Output the (x, y) coordinate of the center of the cell containing the given text.  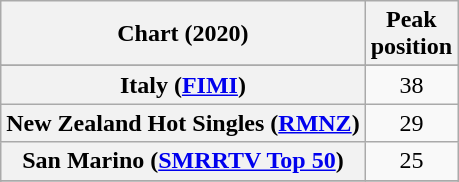
Italy (FIMI) (183, 85)
Peakposition (411, 34)
25 (411, 161)
New Zealand Hot Singles (RMNZ) (183, 123)
29 (411, 123)
38 (411, 85)
Chart (2020) (183, 34)
San Marino (SMRRTV Top 50) (183, 161)
